From the cell containing the given text, extract its center point as [x, y] coordinate. 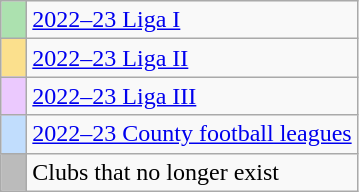
2022–23 Liga II [192, 58]
2022–23 Liga III [192, 96]
Clubs that no longer exist [192, 172]
2022–23 County football leagues [192, 134]
2022–23 Liga I [192, 20]
